Detect which cell encompasses the target text, then output its [x, y] center coordinate. 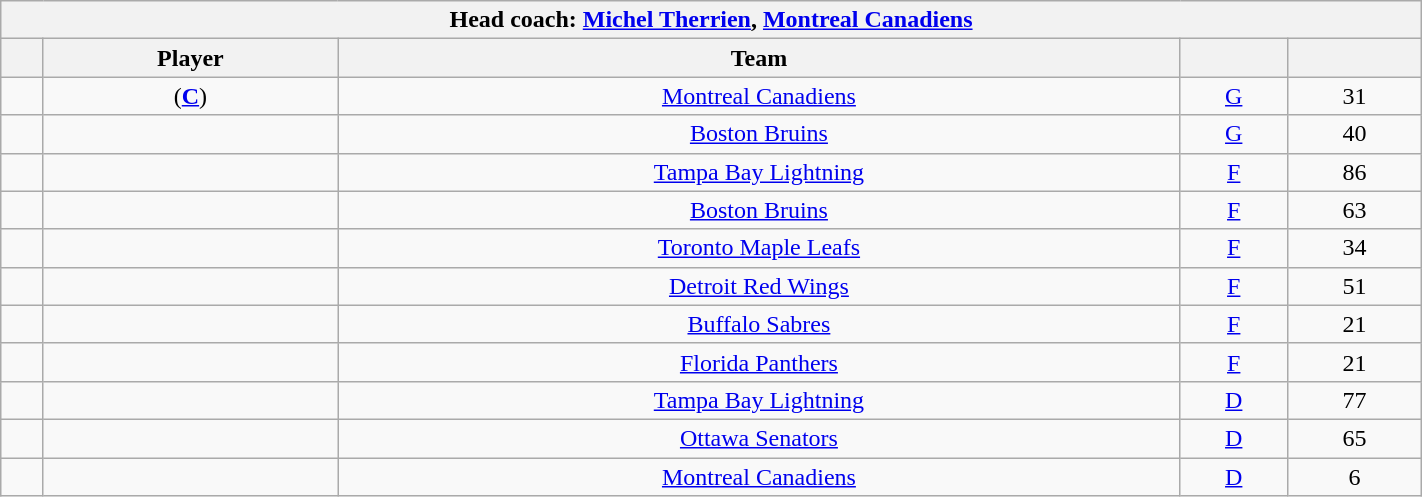
31 [1355, 96]
Player [190, 58]
40 [1355, 134]
77 [1355, 400]
Florida Panthers [759, 362]
65 [1355, 438]
Buffalo Sabres [759, 324]
51 [1355, 286]
Ottawa Senators [759, 438]
86 [1355, 172]
Head coach: Michel Therrien, Montreal Canadiens [711, 20]
Detroit Red Wings [759, 286]
Team [759, 58]
6 [1355, 477]
(C) [190, 96]
34 [1355, 248]
Toronto Maple Leafs [759, 248]
63 [1355, 210]
